For the text-containing cell, return its midpoint in [x, y] coordinate format. 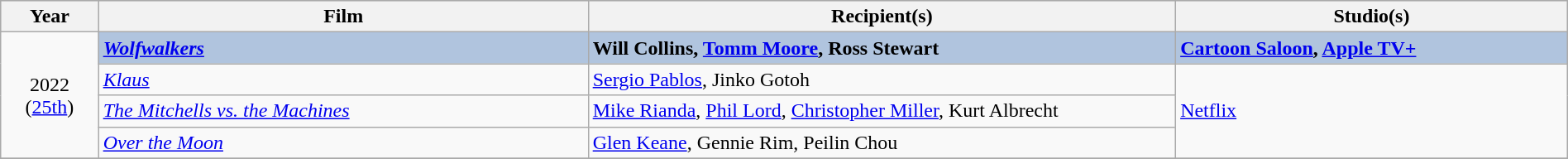
Cartoon Saloon, Apple TV+ [1372, 48]
Klaus [343, 79]
Recipient(s) [882, 17]
Will Collins, Tomm Moore, Ross Stewart [882, 48]
2022(25th) [50, 95]
Mike Rianda, Phil Lord, Christopher Miller, Kurt Albrecht [882, 111]
The Mitchells vs. the Machines [343, 111]
Year [50, 17]
Film [343, 17]
Glen Keane, Gennie Rim, Peilin Chou [882, 142]
Sergio Pablos, Jinko Gotoh [882, 79]
Wolfwalkers [343, 48]
Studio(s) [1372, 17]
Over the Moon [343, 142]
Netflix [1372, 111]
